Output the (x, y) coordinate of the center of the cell containing the given text.  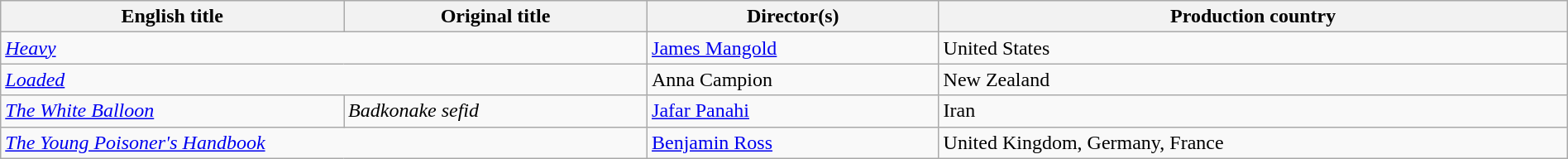
New Zealand (1253, 79)
United Kingdom, Germany, France (1253, 142)
The Young Poisoner's Handbook (324, 142)
Director(s) (794, 17)
Heavy (324, 48)
Iran (1253, 111)
James Mangold (794, 48)
Original title (496, 17)
Badkonake sefid (496, 111)
Production country (1253, 17)
Loaded (324, 79)
Benjamin Ross (794, 142)
The White Balloon (172, 111)
English title (172, 17)
Anna Campion (794, 79)
Jafar Panahi (794, 111)
United States (1253, 48)
